Detect which cell encompasses the target text, then output its (x, y) center coordinate. 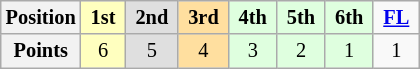
4th (253, 17)
6th (349, 17)
Position (41, 17)
6 (104, 51)
FL (396, 17)
Points (41, 51)
3 (253, 51)
5 (152, 51)
5th (301, 17)
2nd (152, 17)
2 (301, 51)
4 (203, 51)
1st (104, 17)
3rd (203, 17)
